Scan for the cell matching the given text and deliver its [x, y] coordinate at center. 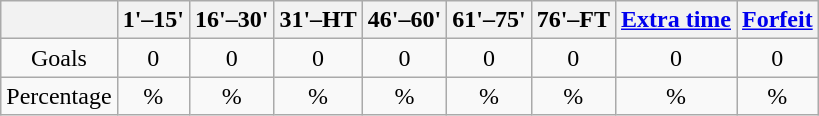
Percentage [59, 96]
31'–HT [318, 20]
61'–75' [489, 20]
Forfeit [778, 20]
76'–FT [573, 20]
1'–15' [153, 20]
46'–60' [404, 20]
Goals [59, 58]
Extra time [676, 20]
16'–30' [231, 20]
